Locate the cell with the specified text and output its (X, Y) center coordinate. 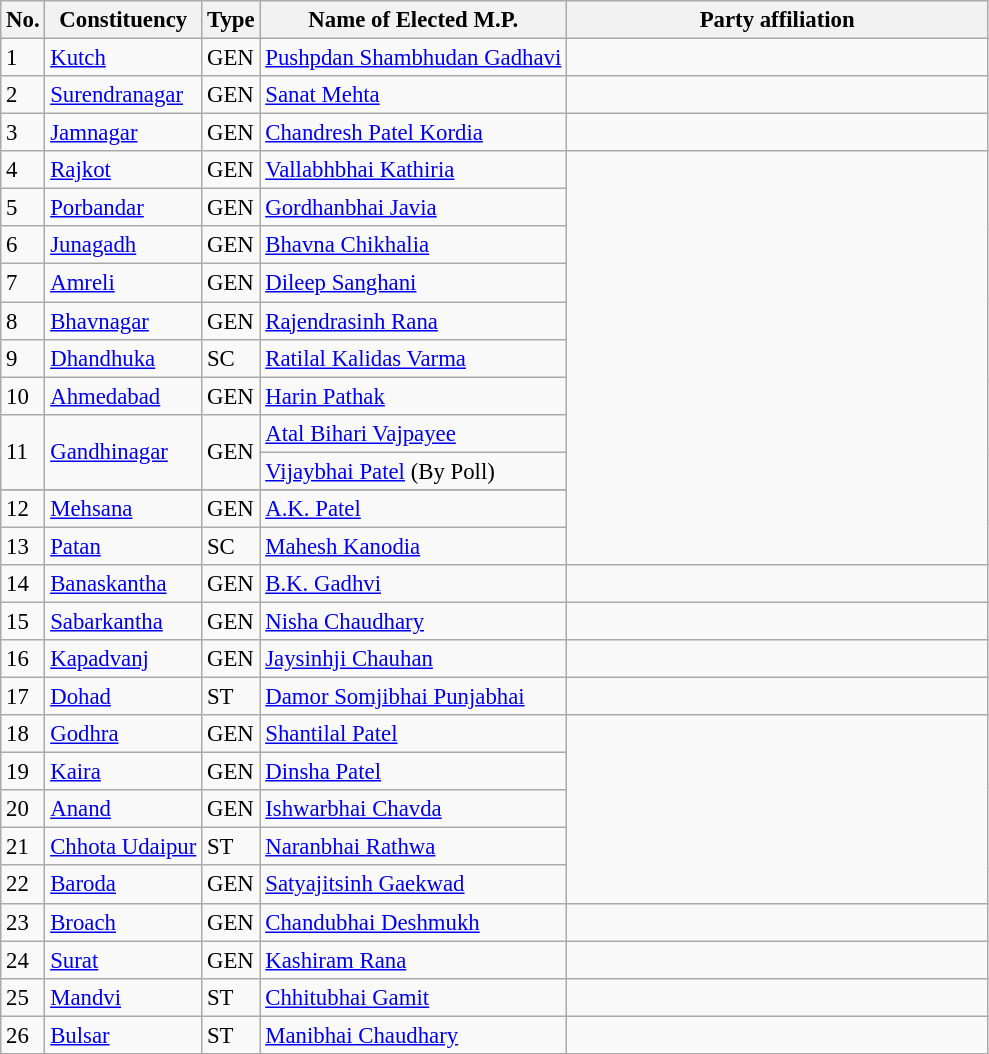
Kaira (124, 772)
3 (23, 133)
Chhota Udaipur (124, 847)
Damor Somjibhai Punjabhai (414, 697)
Dinsha Patel (414, 772)
Kashiram Rana (414, 960)
Jamnagar (124, 133)
Pushpdan Shambhudan Gadhavi (414, 58)
Godhra (124, 734)
Gandhinagar (124, 452)
Satyajitsinh Gaekwad (414, 885)
Sabarkantha (124, 621)
4 (23, 170)
Dileep Sanghani (414, 283)
18 (23, 734)
Ratilal Kalidas Varma (414, 358)
20 (23, 809)
Name of Elected M.P. (414, 20)
Ahmedabad (124, 396)
Harin Pathak (414, 396)
Kutch (124, 58)
23 (23, 922)
Banaskantha (124, 584)
13 (23, 546)
A.K. Patel (414, 509)
22 (23, 885)
Dhandhuka (124, 358)
Kapadvanj (124, 659)
Mehsana (124, 509)
Porbandar (124, 208)
Broach (124, 922)
Atal Bihari Vajpayee (414, 433)
Chandresh Patel Kordia (414, 133)
Chhitubhai Gamit (414, 997)
Anand (124, 809)
6 (23, 245)
Vallabhbhai Kathiria (414, 170)
25 (23, 997)
21 (23, 847)
Amreli (124, 283)
Constituency (124, 20)
Party affiliation (778, 20)
Sanat Mehta (414, 95)
26 (23, 1035)
Shantilal Patel (414, 734)
15 (23, 621)
2 (23, 95)
1 (23, 58)
No. (23, 20)
16 (23, 659)
Gordhanbhai Javia (414, 208)
Jaysinhji Chauhan (414, 659)
Rajkot (124, 170)
Dohad (124, 697)
Ishwarbhai Chavda (414, 809)
17 (23, 697)
Mahesh Kanodia (414, 546)
Manibhai Chaudhary (414, 1035)
9 (23, 358)
Patan (124, 546)
11 (23, 452)
Mandvi (124, 997)
8 (23, 321)
5 (23, 208)
Vijaybhai Patel (By Poll) (414, 471)
10 (23, 396)
Baroda (124, 885)
Nisha Chaudhary (414, 621)
19 (23, 772)
Junagadh (124, 245)
Type (231, 20)
Chandubhai Deshmukh (414, 922)
Rajendrasinh Rana (414, 321)
Bhavnagar (124, 321)
Naranbhai Rathwa (414, 847)
7 (23, 283)
12 (23, 509)
Surat (124, 960)
Surendranagar (124, 95)
B.K. Gadhvi (414, 584)
Bulsar (124, 1035)
Bhavna Chikhalia (414, 245)
14 (23, 584)
24 (23, 960)
